Detect which cell encompasses the target text, then output its (x, y) center coordinate. 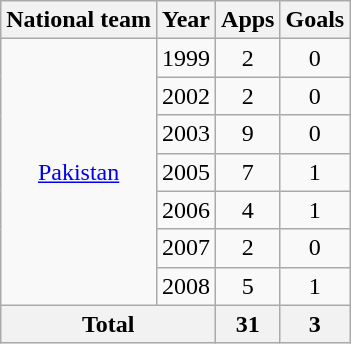
3 (315, 324)
7 (248, 172)
Goals (315, 20)
31 (248, 324)
2005 (186, 172)
9 (248, 134)
4 (248, 210)
1999 (186, 58)
2006 (186, 210)
2007 (186, 248)
Year (186, 20)
5 (248, 286)
2008 (186, 286)
Pakistan (79, 172)
National team (79, 20)
Apps (248, 20)
Total (108, 324)
2003 (186, 134)
2002 (186, 96)
